Pinpoint the cell where the given text exists, returning its [X, Y] midpoint coordinate. 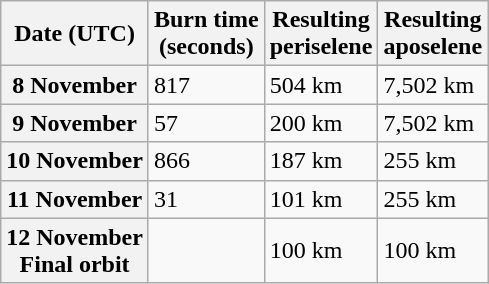
Burn time (seconds) [206, 34]
187 km [321, 161]
Date (UTC) [75, 34]
12 November Final orbit [75, 250]
57 [206, 123]
101 km [321, 199]
31 [206, 199]
866 [206, 161]
11 November [75, 199]
Resulting periselene [321, 34]
200 km [321, 123]
504 km [321, 85]
9 November [75, 123]
8 November [75, 85]
10 November [75, 161]
Resulting aposelene [433, 34]
817 [206, 85]
